For the text-containing cell, return its midpoint in [X, Y] coordinate format. 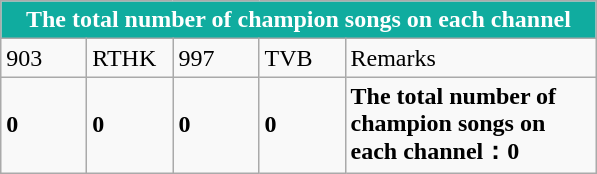
RTHK [130, 58]
997 [216, 58]
Remarks [470, 58]
TVB [302, 58]
The total number of champion songs on each channel：0 [470, 126]
903 [44, 58]
The total number of champion songs on each channel [298, 20]
